Pinpoint the cell where the given text exists, returning its [X, Y] midpoint coordinate. 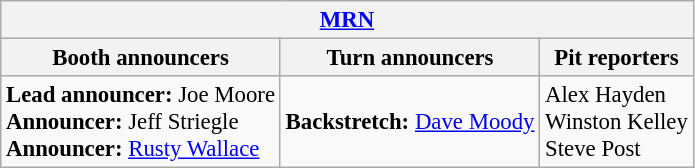
Lead announcer: Joe MooreAnnouncer: Jeff StriegleAnnouncer: Rusty Wallace [141, 122]
Backstretch: Dave Moody [410, 122]
MRN [347, 20]
Pit reporters [616, 58]
Alex HaydenWinston KelleySteve Post [616, 122]
Turn announcers [410, 58]
Booth announcers [141, 58]
